Detect which cell encompasses the target text, then output its [x, y] center coordinate. 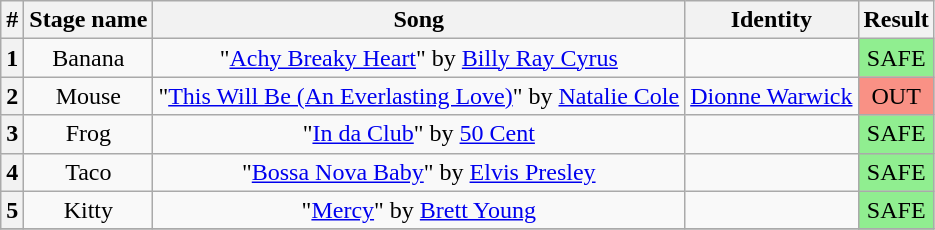
3 [12, 134]
"Mercy" by Brett Young [419, 210]
OUT [896, 96]
Song [419, 20]
"Achy Breaky Heart" by Billy Ray Cyrus [419, 58]
1 [12, 58]
Mouse [88, 96]
Frog [88, 134]
Result [896, 20]
5 [12, 210]
Banana [88, 58]
Kitty [88, 210]
"Bossa Nova Baby" by Elvis Presley [419, 172]
Identity [772, 20]
2 [12, 96]
Dionne Warwick [772, 96]
Stage name [88, 20]
Taco [88, 172]
# [12, 20]
"This Will Be (An Everlasting Love)" by Natalie Cole [419, 96]
"In da Club" by 50 Cent [419, 134]
4 [12, 172]
